Find where the given text appears and provide that cell's center as (x, y) coordinate. 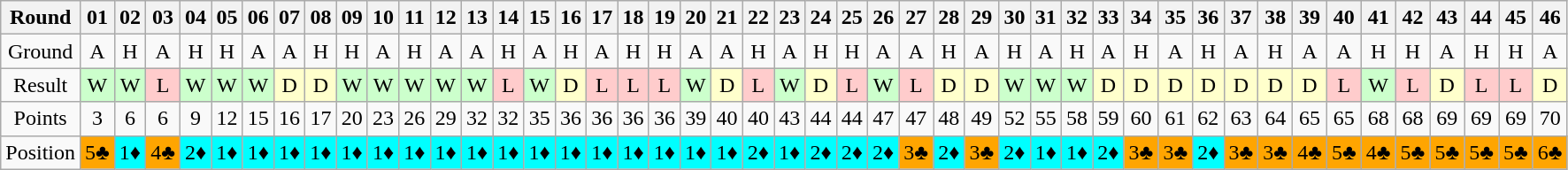
22 (757, 18)
59 (1108, 119)
06 (258, 18)
21 (727, 18)
Position (41, 152)
25 (851, 18)
01 (97, 18)
Points (41, 119)
61 (1175, 119)
70 (1550, 119)
10 (382, 18)
Round (41, 18)
04 (195, 18)
Ground (41, 51)
31 (1046, 18)
33 (1108, 18)
37 (1241, 18)
52 (1014, 119)
30 (1014, 18)
07 (288, 18)
13 (476, 18)
64 (1276, 119)
45 (1517, 18)
08 (320, 18)
28 (949, 18)
41 (1379, 18)
58 (1076, 119)
62 (1209, 119)
60 (1141, 119)
3 (97, 119)
19 (664, 18)
03 (163, 18)
14 (508, 18)
48 (949, 119)
38 (1276, 18)
46 (1550, 18)
63 (1241, 119)
34 (1141, 18)
11 (414, 18)
02 (129, 18)
6♣ (1550, 152)
9 (195, 119)
24 (821, 18)
27 (917, 18)
18 (634, 18)
09 (352, 18)
49 (982, 119)
42 (1412, 18)
Result (41, 85)
05 (227, 18)
55 (1046, 119)
